Detect which cell encompasses the target text, then output its [X, Y] center coordinate. 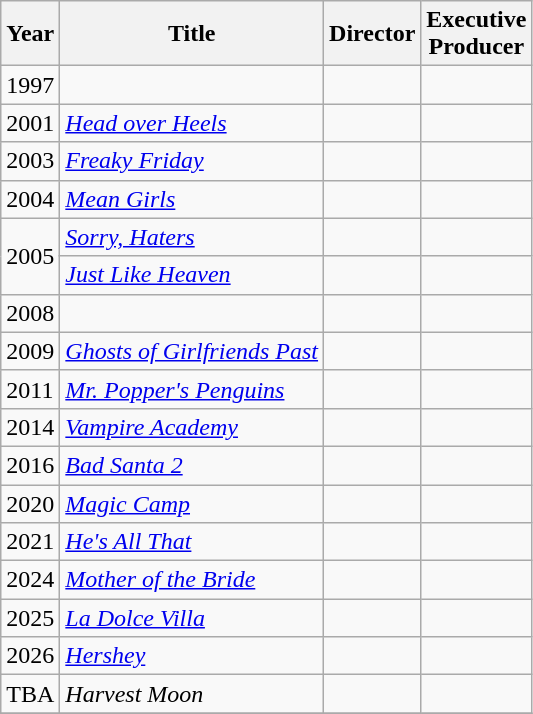
Title [192, 34]
ExecutiveProducer [476, 34]
2008 [30, 313]
La Dolce Villa [192, 618]
2005 [30, 256]
2024 [30, 580]
Mr. Popper's Penguins [192, 389]
2026 [30, 656]
Year [30, 34]
2003 [30, 161]
2025 [30, 618]
2014 [30, 427]
2020 [30, 503]
Sorry, Haters [192, 237]
He's All That [192, 542]
Bad Santa 2 [192, 465]
Head over Heels [192, 123]
2004 [30, 199]
1997 [30, 85]
2009 [30, 351]
Just Like Heaven [192, 275]
Vampire Academy [192, 427]
Director [372, 34]
Mean Girls [192, 199]
2001 [30, 123]
Harvest Moon [192, 694]
TBA [30, 694]
Mother of the Bride [192, 580]
Freaky Friday [192, 161]
2011 [30, 389]
Hershey [192, 656]
Ghosts of Girlfriends Past [192, 351]
2021 [30, 542]
2016 [30, 465]
Magic Camp [192, 503]
